Scan for the cell matching the given text and deliver its (x, y) coordinate at center. 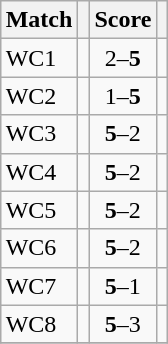
WC8 (39, 324)
WC3 (39, 134)
WC6 (39, 248)
WC4 (39, 172)
WC5 (39, 210)
1–5 (123, 96)
WC7 (39, 286)
5–1 (123, 286)
5–3 (123, 324)
WC2 (39, 96)
2–5 (123, 58)
Score (123, 20)
Match (39, 20)
WC1 (39, 58)
